Identify which cell holds the provided text, then report its [X, Y] central coordinate. 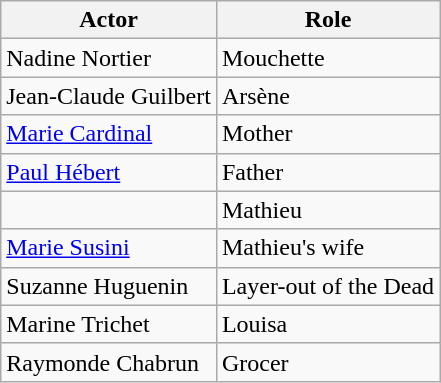
Raymonde Chabrun [109, 362]
Marie Cardinal [109, 134]
Mathieu [328, 210]
Role [328, 20]
Louisa [328, 324]
Mother [328, 134]
Father [328, 172]
Paul Hébert [109, 172]
Layer-out of the Dead [328, 286]
Jean-Claude Guilbert [109, 96]
Arsène [328, 96]
Marie Susini [109, 248]
Actor [109, 20]
Nadine Nortier [109, 58]
Mouchette [328, 58]
Mathieu's wife [328, 248]
Suzanne Huguenin [109, 286]
Grocer [328, 362]
Marine Trichet [109, 324]
